Locate the cell with the specified text and output its (X, Y) center coordinate. 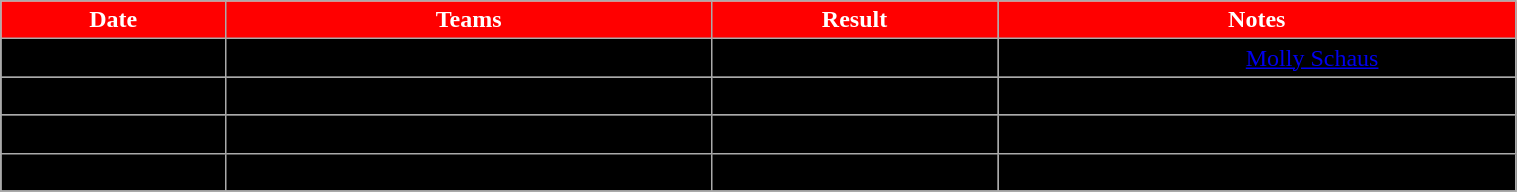
Sweden vs. Russia (469, 96)
Result (854, 20)
Sweden, 4-3 (854, 96)
Slovakia vs. Japan (469, 172)
Finland, 12-0 (854, 134)
Finland vs. Switzerland (469, 134)
Shutout by Molly Schaus (1258, 58)
Teams (469, 20)
USA, 4-0 (854, 58)
Date (114, 20)
USA vs. Canada (469, 58)
Notes (1258, 20)
Slovakia, 4-0 (854, 172)
